Determine the [x, y] coordinate at the center of the cell enclosing the given text.  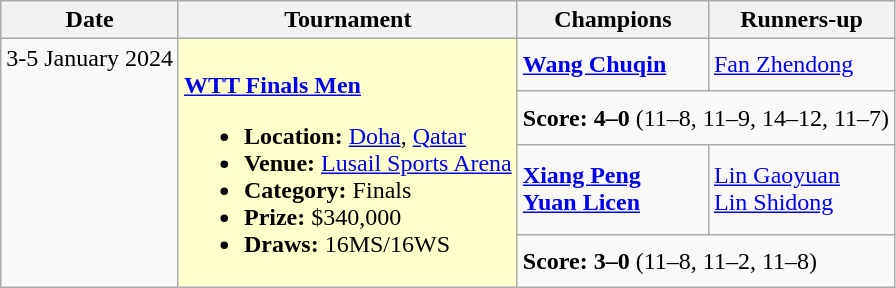
Wang Chuqin [612, 66]
Runners-up [801, 20]
Date [90, 20]
Fan Zhendong [801, 66]
Champions [612, 20]
Lin Gaoyuan Lin Shidong [801, 189]
Score: 4–0 (11–8, 11–9, 14–12, 11–7) [706, 118]
Tournament [348, 20]
WTT Finals MenLocation: Doha, QatarVenue: Lusail Sports ArenaCategory: FinalsPrize: $340,000Draws: 16MS/16WS [348, 163]
Score: 3–0 (11–8, 11–2, 11–8) [706, 260]
3-5 January 2024 [90, 163]
Xiang Peng Yuan Licen [612, 189]
